Detect which cell encompasses the target text, then output its (x, y) center coordinate. 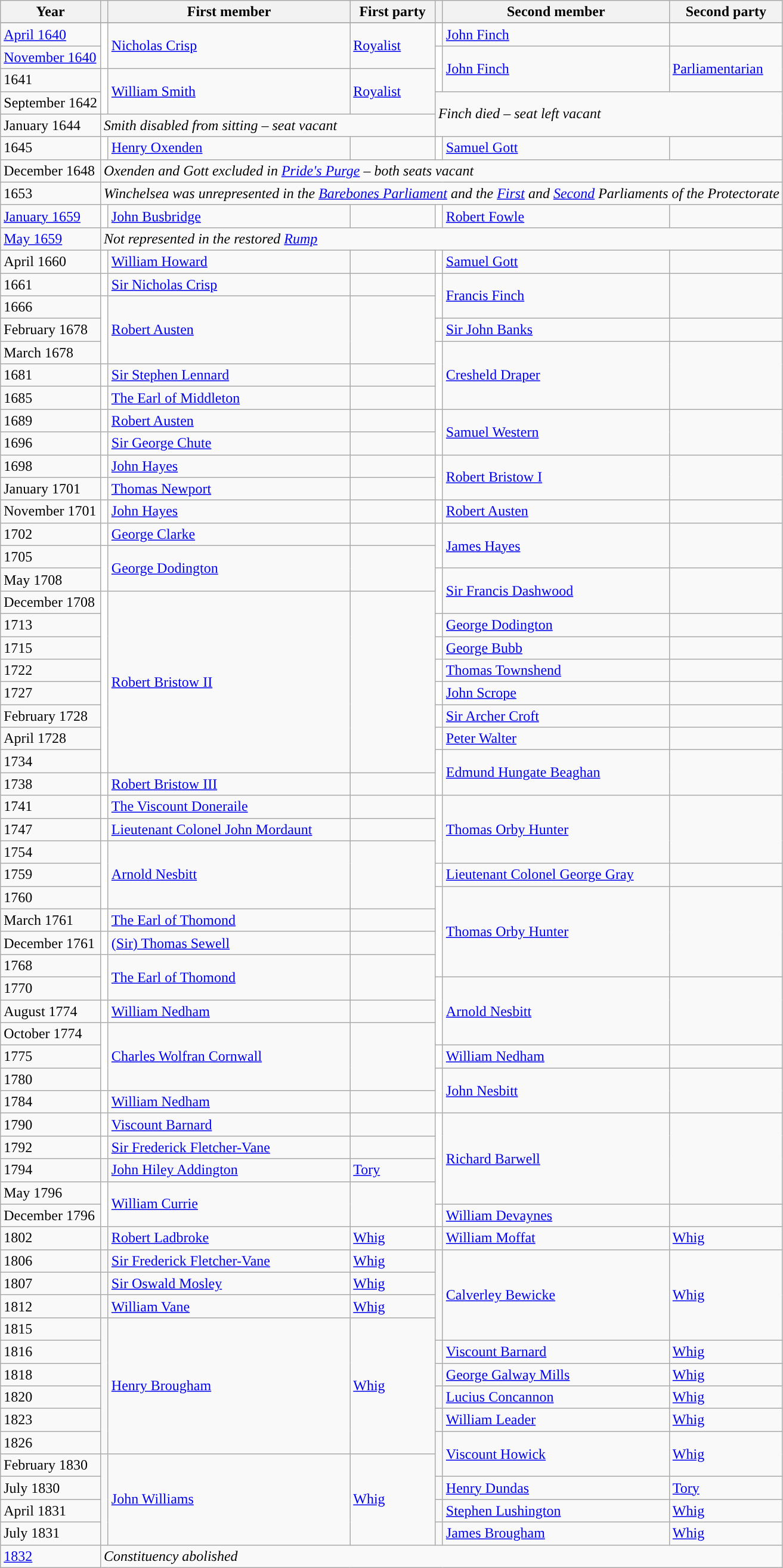
William Leader (556, 1420)
Smith disabled from sitting – seat vacant (267, 125)
1715 (51, 647)
Sir Oswald Mosley (229, 1283)
1641 (51, 80)
1812 (51, 1306)
Year (51, 12)
Sir Francis Dashwood (556, 591)
Parliamentarian (726, 69)
Robert Fowle (556, 216)
1661 (51, 285)
Winchelsea was unrepresented in the Barebones Parliament and the First and Second Parliaments of the Protectorate (441, 193)
Francis Finch (556, 296)
George Bubb (556, 647)
1802 (51, 1238)
1689 (51, 421)
William Moffat (556, 1238)
1784 (51, 1102)
1770 (51, 988)
February 1678 (51, 330)
1823 (51, 1420)
1816 (51, 1351)
1794 (51, 1170)
John Nesbitt (556, 1091)
Robert Ladbroke (229, 1238)
Henry Dundas (556, 1488)
March 1678 (51, 353)
Lieutenant Colonel John Mordaunt (229, 829)
February 1830 (51, 1465)
January 1659 (51, 216)
1734 (51, 761)
Nicholas Crisp (229, 46)
The Earl of Middleton (229, 398)
1759 (51, 875)
January 1701 (51, 489)
Thomas Newport (229, 489)
1832 (51, 1556)
First party (392, 12)
Henry Oxenden (229, 148)
Oxenden and Gott excluded in Pride's Purge – both seats vacant (441, 171)
1702 (51, 534)
1754 (51, 852)
1681 (51, 375)
The Viscount Doneraile (229, 807)
January 1644 (51, 125)
John Scrope (556, 693)
April 1831 (51, 1511)
George Clarke (229, 534)
November 1701 (51, 511)
December 1761 (51, 943)
1792 (51, 1147)
Henry Brougham (229, 1385)
Robert Bristow II (229, 681)
May 1708 (51, 579)
1727 (51, 693)
1698 (51, 466)
Sir George Chute (229, 443)
1818 (51, 1374)
George Galway Mills (556, 1374)
April 1728 (51, 739)
1806 (51, 1261)
1807 (51, 1283)
1820 (51, 1397)
November 1640 (51, 57)
William Devaynes (556, 1215)
William Smith (229, 91)
1722 (51, 671)
John Williams (229, 1499)
July 1831 (51, 1533)
1747 (51, 829)
Sir Stephen Lennard (229, 375)
Edmund Hungate Beaghan (556, 773)
1645 (51, 148)
1653 (51, 193)
Robert Bristow III (229, 784)
1696 (51, 443)
Calverley Bewicke (556, 1295)
October 1774 (51, 1034)
1713 (51, 625)
1685 (51, 398)
Thomas Townshend (556, 671)
Samuel Western (556, 432)
March 1761 (51, 920)
April 1640 (51, 35)
William Currie (229, 1204)
(Sir) Thomas Sewell (229, 943)
Constituency abolished (441, 1556)
May 1796 (51, 1193)
December 1648 (51, 171)
1705 (51, 557)
August 1774 (51, 1011)
Sir John Banks (556, 330)
John Busbridge (229, 216)
Richard Barwell (556, 1159)
James Brougham (556, 1533)
Lucius Concannon (556, 1397)
Not represented in the restored Rump (441, 239)
May 1659 (51, 239)
Cresheld Draper (556, 375)
Sir Archer Croft (556, 716)
1768 (51, 965)
Viscount Howick (556, 1454)
1815 (51, 1329)
Sir Nicholas Crisp (229, 285)
1760 (51, 897)
April 1660 (51, 261)
1826 (51, 1443)
John Hiley Addington (229, 1170)
1741 (51, 807)
James Hayes (556, 545)
1666 (51, 307)
Stephen Lushington (556, 1511)
Second party (726, 12)
First member (229, 12)
William Vane (229, 1306)
Robert Bristow I (556, 477)
Second member (556, 12)
Finch died – seat left vacant (608, 114)
1780 (51, 1079)
February 1728 (51, 716)
Lieutenant Colonel George Gray (556, 875)
December 1796 (51, 1215)
1790 (51, 1125)
December 1708 (51, 602)
Peter Walter (556, 739)
1775 (51, 1057)
1738 (51, 784)
September 1642 (51, 103)
July 1830 (51, 1488)
William Howard (229, 261)
Charles Wolfran Cornwall (229, 1057)
